Capture the cell that displays the provided text and extract its (x, y) central coordinate. 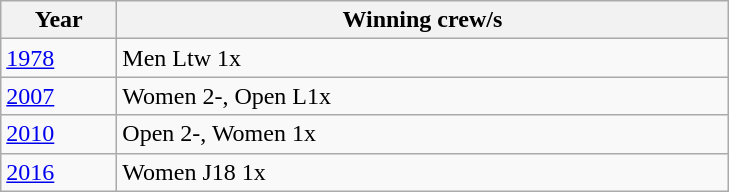
Open 2-, Women 1x (422, 134)
1978 (59, 58)
Year (59, 20)
2007 (59, 96)
2016 (59, 172)
2010 (59, 134)
Winning crew/s (422, 20)
Women 2-, Open L1x (422, 96)
Women J18 1x (422, 172)
Men Ltw 1x (422, 58)
